Capture the cell that displays the provided text and extract its (x, y) central coordinate. 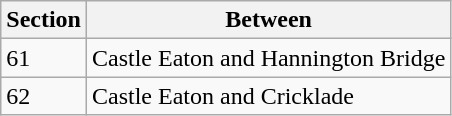
Castle Eaton and Cricklade (268, 96)
62 (44, 96)
Between (268, 20)
Section (44, 20)
61 (44, 58)
Castle Eaton and Hannington Bridge (268, 58)
